Output the (X, Y) coordinate of the center of the cell containing the given text.  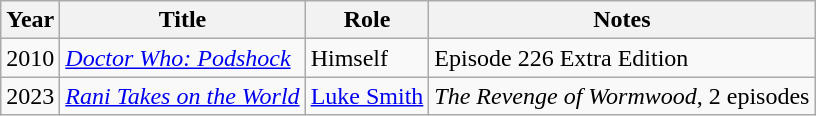
2023 (30, 96)
Year (30, 20)
Title (182, 20)
Luke Smith (367, 96)
The Revenge of Wormwood, 2 episodes (622, 96)
Rani Takes on the World (182, 96)
Episode 226 Extra Edition (622, 58)
Himself (367, 58)
Notes (622, 20)
2010 (30, 58)
Role (367, 20)
Doctor Who: Podshock (182, 58)
